From the cell containing the given text, extract its center point as [x, y] coordinate. 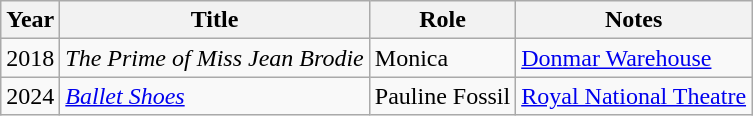
Donmar Warehouse [634, 58]
Role [442, 20]
Pauline Fossil [442, 96]
Monica [442, 58]
Title [214, 20]
2024 [30, 96]
The Prime of Miss Jean Brodie [214, 58]
2018 [30, 58]
Royal National Theatre [634, 96]
Ballet Shoes [214, 96]
Notes [634, 20]
Year [30, 20]
